Detect which cell encompasses the target text, then output its (x, y) center coordinate. 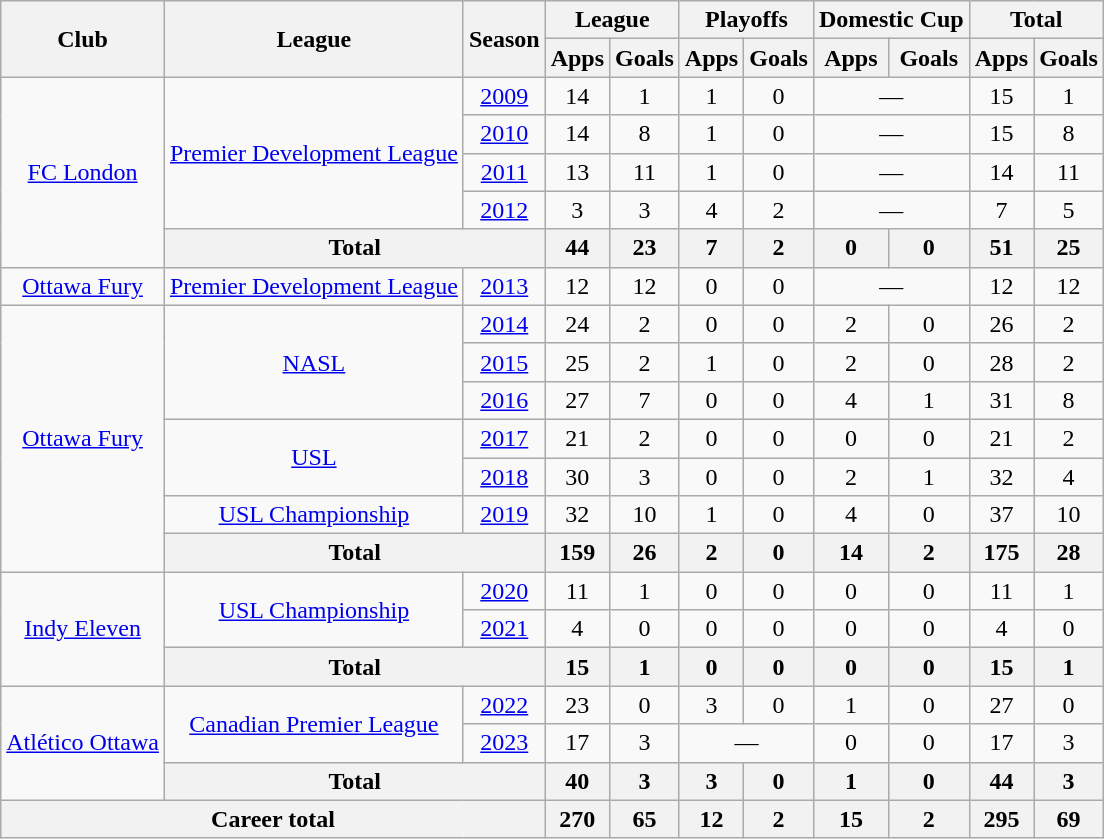
37 (1001, 515)
Season (504, 39)
31 (1001, 400)
Domestic Cup (891, 20)
2019 (504, 515)
Club (83, 39)
295 (1001, 819)
175 (1001, 553)
2023 (504, 743)
Career total (273, 819)
2009 (504, 96)
5 (1069, 210)
159 (577, 553)
Indy Eleven (83, 629)
Playoffs (746, 20)
2012 (504, 210)
NASL (314, 362)
270 (577, 819)
USL (314, 457)
30 (577, 477)
2022 (504, 705)
2021 (504, 629)
Atlético Ottawa (83, 743)
40 (577, 781)
2014 (504, 324)
51 (1001, 248)
FC London (83, 172)
Canadian Premier League (314, 724)
69 (1069, 819)
2013 (504, 286)
2017 (504, 438)
2018 (504, 477)
2020 (504, 591)
2016 (504, 400)
2010 (504, 134)
65 (645, 819)
2011 (504, 172)
24 (577, 324)
2015 (504, 362)
13 (577, 172)
